Find where the given text appears and provide that cell's center as [x, y] coordinate. 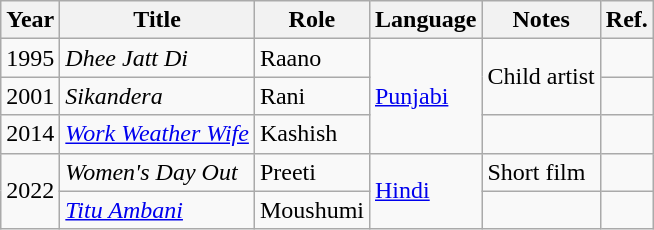
Raano [312, 58]
Rani [312, 96]
Title [158, 20]
Child artist [541, 77]
Hindi [425, 191]
Dhee Jatt Di [158, 58]
Short film [541, 172]
2014 [30, 134]
2022 [30, 191]
Punjabi [425, 96]
Preeti [312, 172]
1995 [30, 58]
2001 [30, 96]
Kashish [312, 134]
Sikandera [158, 96]
Ref. [626, 20]
Work Weather Wife [158, 134]
Notes [541, 20]
Titu Ambani [158, 210]
Women's Day Out [158, 172]
Moushumi [312, 210]
Language [425, 20]
Role [312, 20]
Year [30, 20]
